Extract the [X, Y] coordinate from the center of the cell holding the provided text.  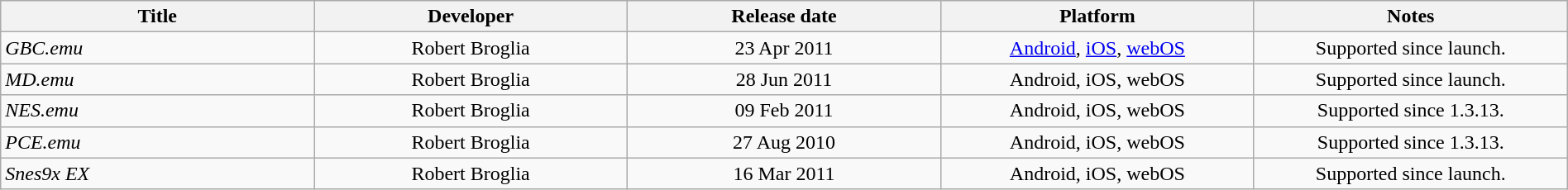
28 Jun 2011 [784, 79]
27 Aug 2010 [784, 142]
09 Feb 2011 [784, 111]
Notes [1411, 17]
PCE.emu [157, 142]
Release date [784, 17]
23 Apr 2011 [784, 48]
Developer [471, 17]
16 Mar 2011 [784, 173]
MD.emu [157, 79]
GBC.emu [157, 48]
NES.emu [157, 111]
Title [157, 17]
Snes9x EX [157, 173]
Platform [1097, 17]
